Identify which cell holds the provided text, then report its [X, Y] central coordinate. 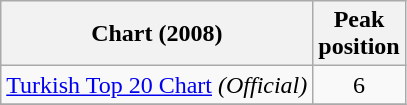
Chart (2008) [157, 34]
6 [359, 85]
Peakposition [359, 34]
Turkish Top 20 Chart (Official) [157, 85]
